Return the [X, Y] coordinate for the center point of the cell that contains the specified text.  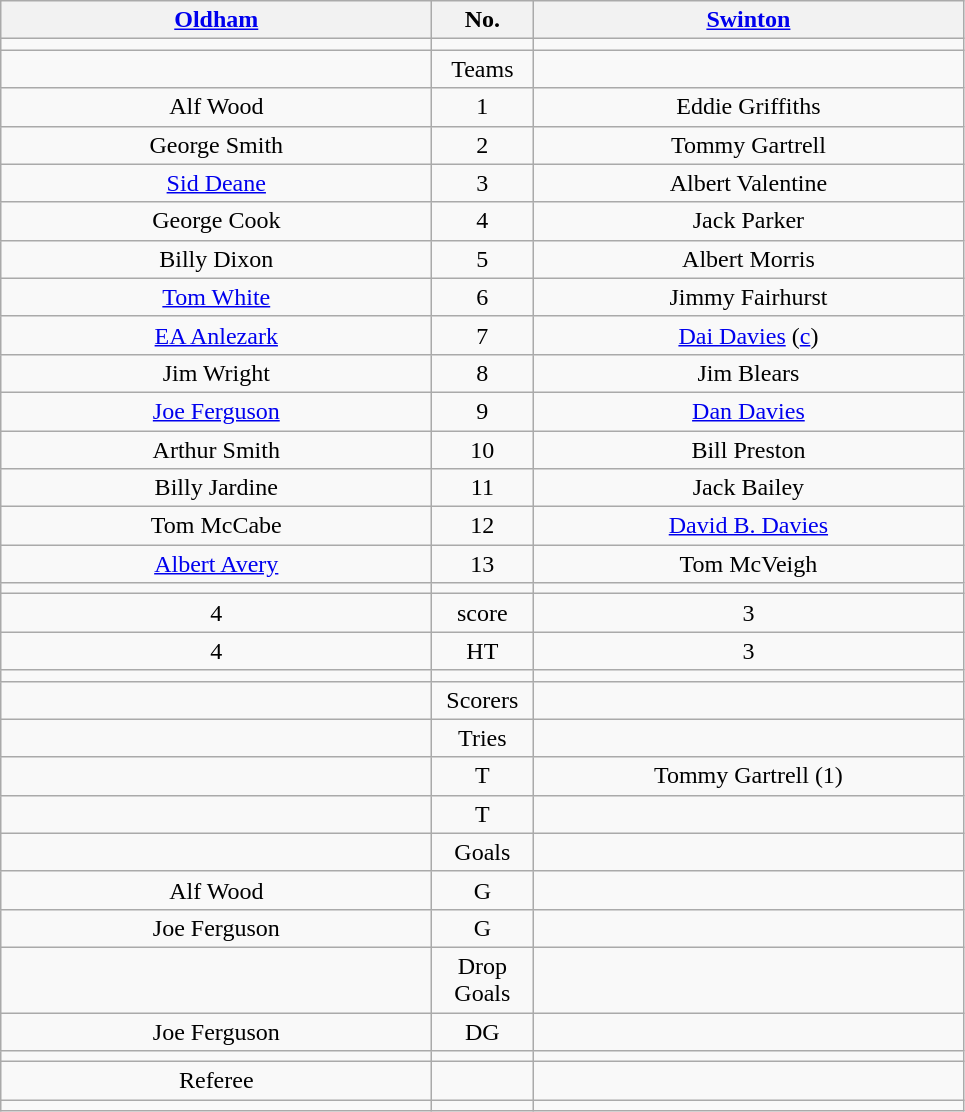
Albert Valentine [748, 183]
Albert Avery [216, 564]
Tom McVeigh [748, 564]
Jimmy Fairhurst [748, 297]
Arthur Smith [216, 449]
Jim Blears [748, 373]
Billy Jardine [216, 488]
Dan Davies [748, 411]
Tommy Gartrell [748, 145]
5 [482, 259]
1 [482, 107]
Billy Dixon [216, 259]
Bill Preston [748, 449]
Swinton [748, 20]
10 [482, 449]
No. [482, 20]
11 [482, 488]
Tommy Gartrell (1) [748, 776]
DG [482, 1031]
Jack Bailey [748, 488]
Oldham [216, 20]
Referee [216, 1081]
Goals [482, 852]
6 [482, 297]
Tom McCabe [216, 526]
Teams [482, 69]
Tom White [216, 297]
Sid Deane [216, 183]
Tries [482, 738]
Jack Parker [748, 221]
Jim Wright [216, 373]
HT [482, 651]
8 [482, 373]
9 [482, 411]
EA Anlezark [216, 335]
2 [482, 145]
George Cook [216, 221]
George Smith [216, 145]
Dai Davies (c) [748, 335]
13 [482, 564]
Albert Morris [748, 259]
7 [482, 335]
David B. Davies [748, 526]
Eddie Griffiths [748, 107]
Drop Goals [482, 980]
Scorers [482, 700]
12 [482, 526]
score [482, 613]
